Locate the cell with the specified text and output its (X, Y) center coordinate. 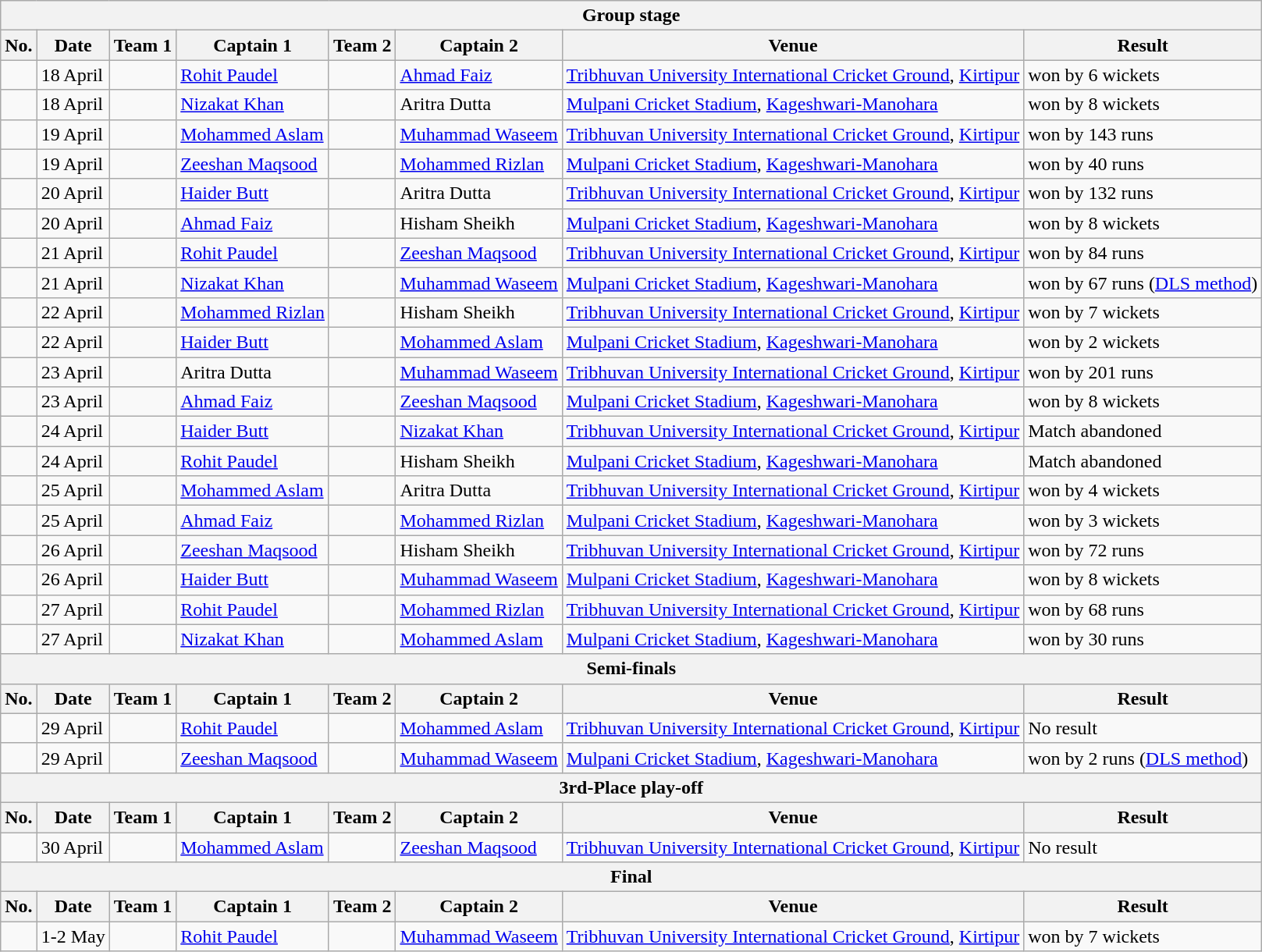
30 April (73, 847)
won by 68 runs (1143, 609)
Final (631, 877)
won by 132 runs (1143, 194)
won by 40 runs (1143, 164)
won by 2 runs (DLS method) (1143, 758)
Semi-finals (631, 669)
won by 201 runs (1143, 372)
1-2 May (73, 936)
won by 143 runs (1143, 134)
3rd-Place play-off (631, 787)
won by 6 wickets (1143, 75)
won by 72 runs (1143, 550)
won by 3 wickets (1143, 520)
won by 84 runs (1143, 253)
won by 4 wickets (1143, 491)
won by 30 runs (1143, 639)
Group stage (631, 16)
won by 2 wickets (1143, 342)
won by 67 runs (DLS method) (1143, 282)
